Search for the cell housing the specified text and yield its [x, y] center coordinate. 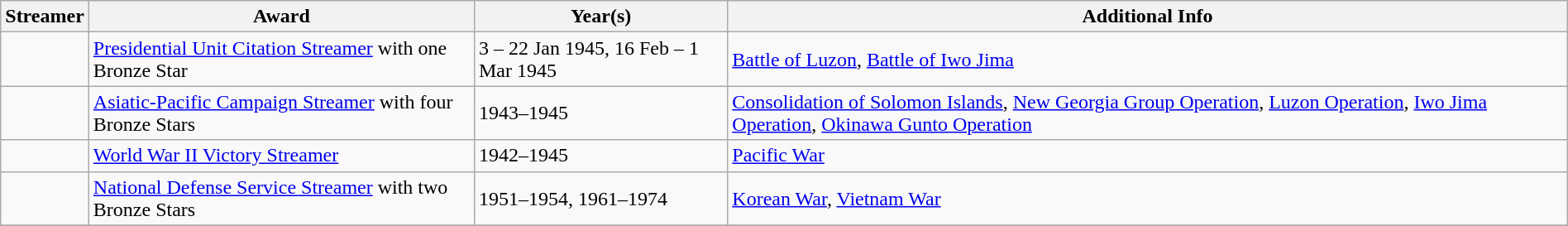
1943–1945 [600, 113]
Year(s) [600, 17]
Korean War, Vietnam War [1148, 199]
3 – 22 Jan 1945, 16 Feb – 1 Mar 1945 [600, 60]
National Defense Service Streamer with two Bronze Stars [281, 199]
1951–1954, 1961–1974 [600, 199]
Streamer [45, 17]
Consolidation of Solomon Islands, New Georgia Group Operation, Luzon Operation, Iwo Jima Operation, Okinawa Gunto Operation [1148, 113]
Pacific War [1148, 156]
Additional Info [1148, 17]
Award [281, 17]
Presidential Unit Citation Streamer with one Bronze Star [281, 60]
Asiatic-Pacific Campaign Streamer with four Bronze Stars [281, 113]
1942–1945 [600, 156]
Battle of Luzon, Battle of Iwo Jima [1148, 60]
World War II Victory Streamer [281, 156]
